Determine the (X, Y) coordinate at the center of the cell enclosing the given text.  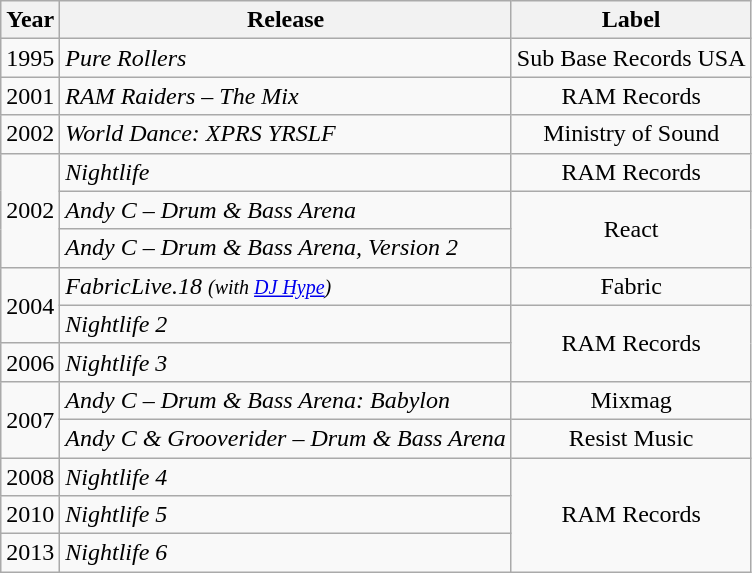
2007 (30, 419)
Nightlife (286, 172)
Sub Base Records USA (631, 58)
Fabric (631, 286)
Nightlife 6 (286, 553)
Nightlife 3 (286, 362)
2010 (30, 515)
Andy C & Grooverider – Drum & Bass Arena (286, 438)
Pure Rollers (286, 58)
Label (631, 20)
Ministry of Sound (631, 134)
2006 (30, 362)
Release (286, 20)
2004 (30, 305)
1995 (30, 58)
Andy C – Drum & Bass Arena, Version 2 (286, 248)
React (631, 229)
Year (30, 20)
Andy C – Drum & Bass Arena (286, 210)
Mixmag (631, 400)
2013 (30, 553)
RAM Raiders – The Mix (286, 96)
Nightlife 2 (286, 324)
2008 (30, 477)
FabricLive.18 (with DJ Hype) (286, 286)
Nightlife 4 (286, 477)
Nightlife 5 (286, 515)
Andy C – Drum & Bass Arena: Babylon (286, 400)
Resist Music (631, 438)
World Dance: XPRS YRSLF (286, 134)
2001 (30, 96)
